From the cell containing the given text, extract its center point as (x, y) coordinate. 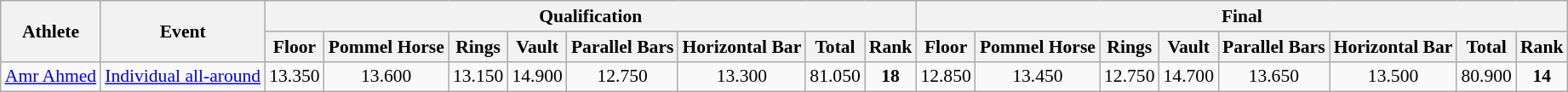
80.900 (1486, 77)
18 (890, 77)
13.150 (478, 77)
13.500 (1393, 77)
Amr Ahmed (51, 77)
12.850 (945, 77)
13.300 (741, 77)
Athlete (51, 31)
13.600 (386, 77)
Qualification (591, 16)
14 (1542, 77)
Final (1241, 16)
14.700 (1188, 77)
Event (182, 31)
81.050 (834, 77)
Individual all-around (182, 77)
13.450 (1038, 77)
14.900 (536, 77)
13.350 (295, 77)
13.650 (1273, 77)
